Output the [X, Y] coordinate of the center of the cell containing the given text.  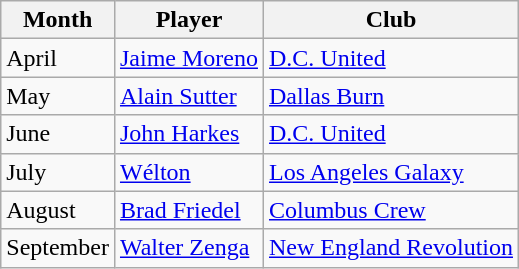
New England Revolution [390, 248]
John Harkes [188, 134]
June [58, 134]
Alain Sutter [188, 96]
April [58, 58]
Player [188, 20]
May [58, 96]
September [58, 248]
July [58, 172]
Month [58, 20]
Club [390, 20]
Los Angeles Galaxy [390, 172]
Brad Friedel [188, 210]
Jaime Moreno [188, 58]
Dallas Burn [390, 96]
Columbus Crew [390, 210]
August [58, 210]
Walter Zenga [188, 248]
Wélton [188, 172]
